Capture the cell that displays the provided text and extract its (x, y) central coordinate. 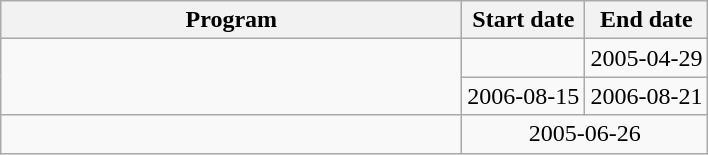
2005-06-26 (585, 134)
2006-08-21 (646, 96)
2005-04-29 (646, 58)
End date (646, 20)
2006-08-15 (524, 96)
Program (232, 20)
Start date (524, 20)
